Return (x, y) of the center of cell containing provided text 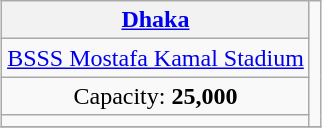
BSSS Mostafa Kamal Stadium (156, 58)
Dhaka (156, 20)
Capacity: 25,000 (156, 96)
